Detect which cell encompasses the target text, then output its (X, Y) center coordinate. 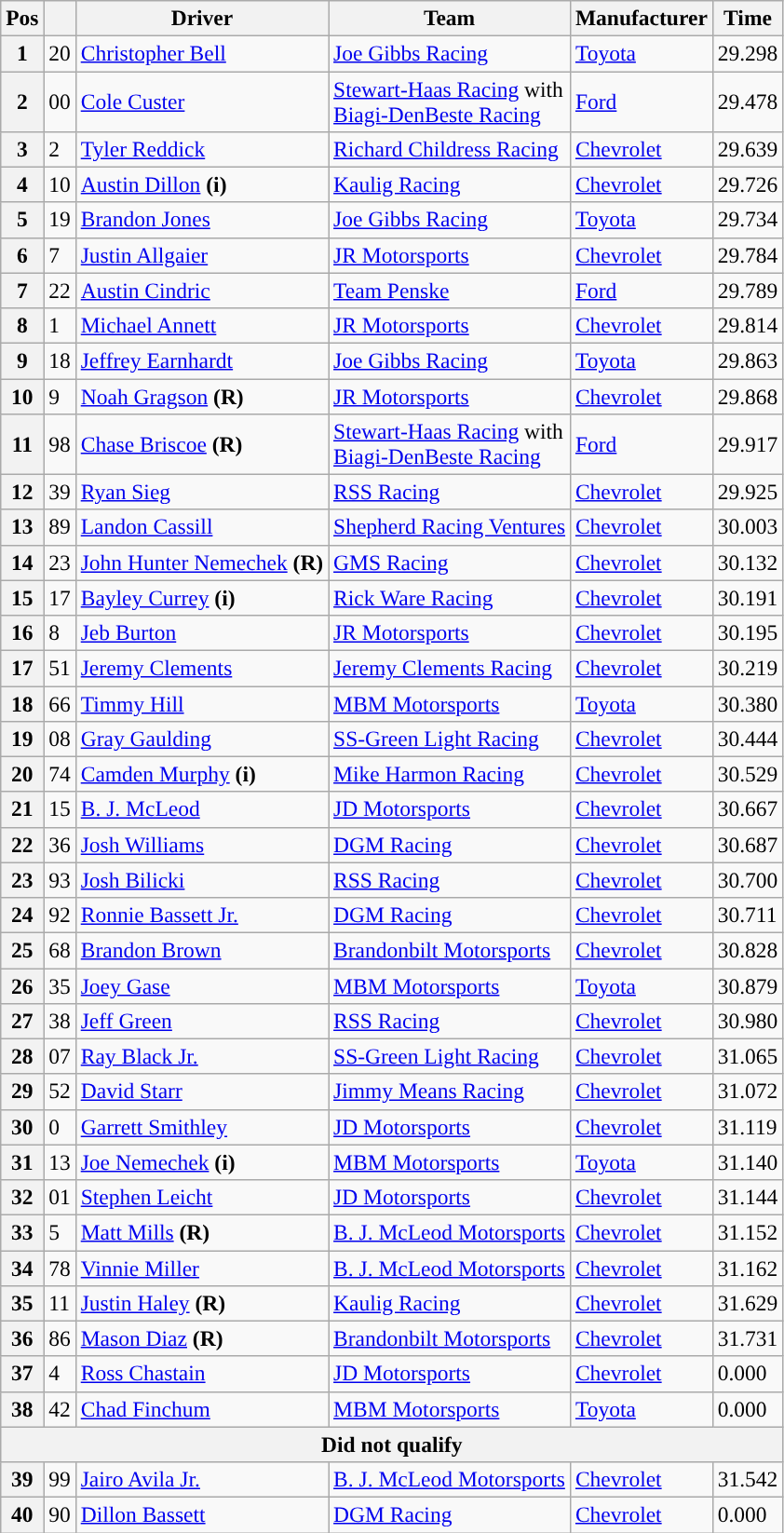
Jeffrey Earnhardt (201, 360)
14 (22, 563)
51 (60, 668)
31.542 (748, 1479)
Ronnie Bassett Jr. (201, 915)
David Starr (201, 1092)
29.734 (748, 220)
30.444 (748, 739)
29.639 (748, 149)
31.140 (748, 1162)
30 (22, 1127)
08 (60, 739)
68 (60, 950)
29.917 (748, 443)
29.726 (748, 184)
29.863 (748, 360)
24 (22, 915)
GMS Racing (450, 563)
98 (60, 443)
3 (22, 149)
30.529 (748, 774)
Landon Cassill (201, 527)
Driver (201, 18)
31.072 (748, 1092)
16 (22, 632)
Mason Diaz (R) (201, 1338)
74 (60, 774)
Jeb Burton (201, 632)
Chad Finchum (201, 1409)
Joey Gase (201, 985)
31.152 (748, 1232)
Jimmy Means Racing (450, 1092)
30.003 (748, 527)
Michael Annett (201, 325)
Ryan Sieg (201, 492)
Christopher Bell (201, 53)
25 (22, 950)
29.784 (748, 255)
86 (60, 1338)
Stephen Leicht (201, 1197)
30.879 (748, 985)
30.711 (748, 915)
Ray Black Jr. (201, 1056)
07 (60, 1056)
42 (60, 1409)
0 (60, 1127)
30.980 (748, 1021)
30.132 (748, 563)
Tyler Reddick (201, 149)
Vinnie Miller (201, 1268)
Did not qualify (392, 1445)
Josh Williams (201, 845)
Rick Ware Racing (450, 598)
Jeff Green (201, 1021)
26 (22, 985)
29.814 (748, 325)
Pos (22, 18)
66 (60, 703)
29.298 (748, 53)
Josh Bilicki (201, 880)
33 (22, 1232)
6 (22, 255)
Team Penske (450, 291)
32 (22, 1197)
78 (60, 1268)
31.065 (748, 1056)
Chase Briscoe (R) (201, 443)
29.478 (748, 101)
Jairo Avila Jr. (201, 1479)
93 (60, 880)
31.144 (748, 1197)
30.219 (748, 668)
01 (60, 1197)
30.191 (748, 598)
89 (60, 527)
Richard Childress Racing (450, 149)
30.380 (748, 703)
Jeremy Clements (201, 668)
Bayley Currey (i) (201, 598)
Austin Cindric (201, 291)
90 (60, 1514)
00 (60, 101)
12 (22, 492)
Camden Murphy (i) (201, 774)
Noah Gragson (R) (201, 396)
29 (22, 1092)
Ross Chastain (201, 1374)
21 (22, 809)
B. J. McLeod (201, 809)
Jeremy Clements Racing (450, 668)
30.195 (748, 632)
31.731 (748, 1338)
30.667 (748, 809)
29.925 (748, 492)
Brandon Jones (201, 220)
40 (22, 1514)
Gray Gaulding (201, 739)
31 (22, 1162)
34 (22, 1268)
27 (22, 1021)
28 (22, 1056)
30.700 (748, 880)
Manufacturer (641, 18)
30.687 (748, 845)
Matt Mills (R) (201, 1232)
99 (60, 1479)
Garrett Smithley (201, 1127)
Shepherd Racing Ventures (450, 527)
Justin Allgaier (201, 255)
Time (748, 18)
31.162 (748, 1268)
Austin Dillon (i) (201, 184)
30.828 (748, 950)
Team (450, 18)
29.789 (748, 291)
Timmy Hill (201, 703)
52 (60, 1092)
Mike Harmon Racing (450, 774)
31.629 (748, 1303)
92 (60, 915)
Dillon Bassett (201, 1514)
Cole Custer (201, 101)
Brandon Brown (201, 950)
Justin Haley (R) (201, 1303)
31.119 (748, 1127)
29.868 (748, 396)
37 (22, 1374)
Joe Nemechek (i) (201, 1162)
John Hunter Nemechek (R) (201, 563)
